Extract the (x, y) coordinate from the center of the cell holding the provided text.  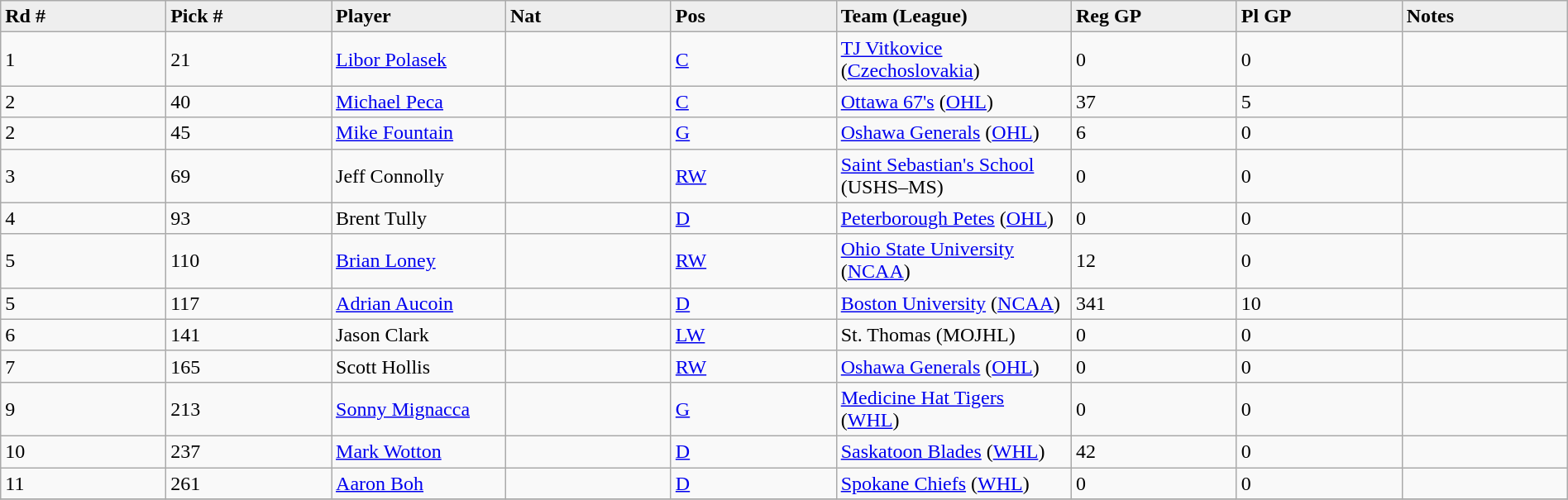
69 (249, 175)
12 (1154, 261)
40 (249, 102)
Adrian Aucoin (418, 303)
St. Thomas (MOJHL) (954, 335)
42 (1154, 451)
LW (753, 335)
21 (249, 60)
Boston University (NCAA) (954, 303)
Aaron Boh (418, 483)
37 (1154, 102)
Sonny Mignacca (418, 408)
TJ Vitkovice (Czechoslovakia) (954, 60)
141 (249, 335)
Peterborough Petes (OHL) (954, 218)
Notes (1484, 17)
Mark Wotton (418, 451)
Mike Fountain (418, 133)
Saint Sebastian's School (USHS–MS) (954, 175)
Reg GP (1154, 17)
Player (418, 17)
261 (249, 483)
Pl GP (1319, 17)
110 (249, 261)
11 (84, 483)
341 (1154, 303)
93 (249, 218)
1 (84, 60)
Brian Loney (418, 261)
Jeff Connolly (418, 175)
3 (84, 175)
Pick # (249, 17)
9 (84, 408)
Team (League) (954, 17)
213 (249, 408)
Spokane Chiefs (WHL) (954, 483)
237 (249, 451)
Nat (588, 17)
Libor Polasek (418, 60)
Scott Hollis (418, 366)
Jason Clark (418, 335)
165 (249, 366)
Brent Tully (418, 218)
Ottawa 67's (OHL) (954, 102)
Saskatoon Blades (WHL) (954, 451)
7 (84, 366)
Ohio State University (NCAA) (954, 261)
45 (249, 133)
Medicine Hat Tigers (WHL) (954, 408)
4 (84, 218)
117 (249, 303)
Michael Peca (418, 102)
Pos (753, 17)
Rd # (84, 17)
